Locate the cell with the specified text and output its (X, Y) center coordinate. 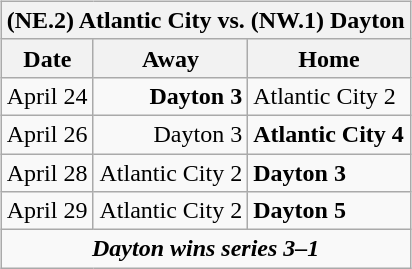
Date (47, 58)
April 24 (47, 96)
Atlantic City 4 (329, 134)
April 26 (47, 134)
Away (170, 58)
(NE.2) Atlantic City vs. (NW.1) Dayton (206, 20)
April 29 (47, 211)
Dayton wins series 3–1 (206, 249)
Dayton 5 (329, 211)
Home (329, 58)
April 28 (47, 173)
